Return the [X, Y] coordinate for the center point of the cell that contains the specified text.  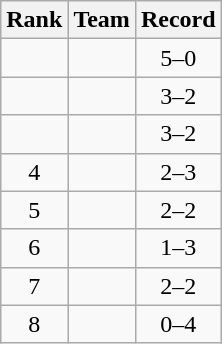
5–0 [178, 58]
5 [34, 210]
2–3 [178, 172]
0–4 [178, 324]
Rank [34, 20]
4 [34, 172]
Team [102, 20]
Record [178, 20]
7 [34, 286]
1–3 [178, 248]
8 [34, 324]
6 [34, 248]
